Extract the (X, Y) coordinate from the center of the cell holding the provided text.  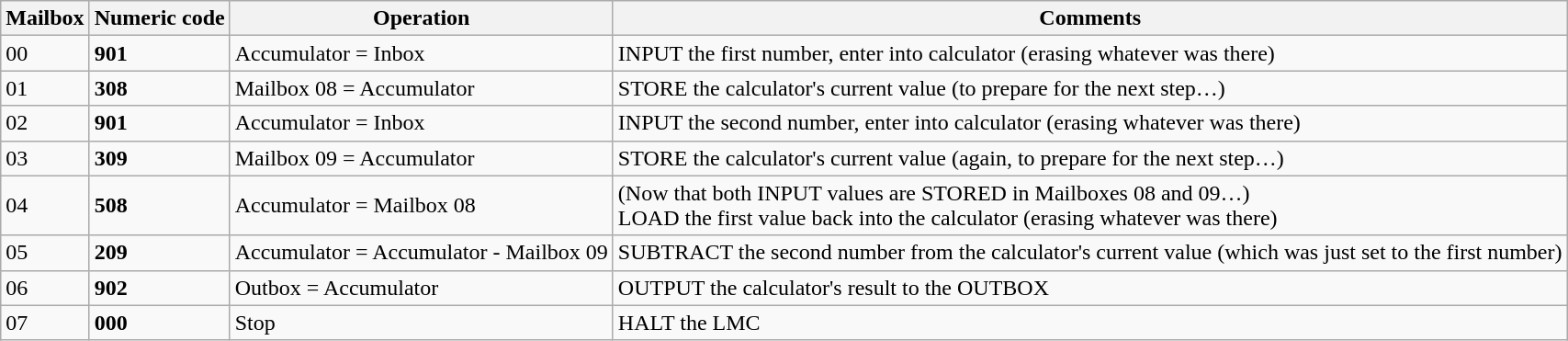
INPUT the second number, enter into calculator (erasing whatever was there) (1089, 123)
STORE the calculator's current value (to prepare for the next step…) (1089, 88)
OUTPUT the calculator's result to the OUTBOX (1089, 288)
308 (160, 88)
Accumulator = Accumulator - Mailbox 09 (421, 253)
05 (45, 253)
000 (160, 323)
07 (45, 323)
02 (45, 123)
Accumulator = Mailbox 08 (421, 206)
Mailbox 09 = Accumulator (421, 158)
209 (160, 253)
SUBTRACT the second number from the calculator's current value (which was just set to the first number) (1089, 253)
INPUT the first number, enter into calculator (erasing whatever was there) (1089, 53)
HALT the LMC (1089, 323)
01 (45, 88)
00 (45, 53)
STORE the calculator's current value (again, to prepare for the next step…) (1089, 158)
Mailbox (45, 18)
Numeric code (160, 18)
03 (45, 158)
04 (45, 206)
(Now that both INPUT values are STORED in Mailboxes 08 and 09…)LOAD the first value back into the calculator (erasing whatever was there) (1089, 206)
309 (160, 158)
Outbox = Accumulator (421, 288)
Mailbox 08 = Accumulator (421, 88)
Stop (421, 323)
902 (160, 288)
06 (45, 288)
508 (160, 206)
Comments (1089, 18)
Operation (421, 18)
